Detect which cell encompasses the target text, then output its (x, y) center coordinate. 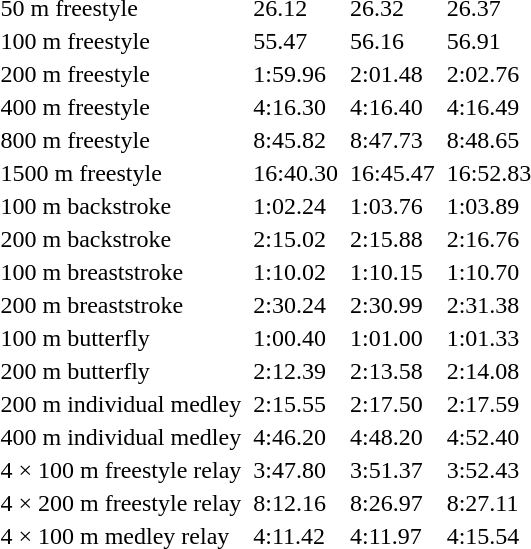
56.16 (392, 41)
1:10.02 (296, 272)
4:16.30 (296, 107)
2:13.58 (392, 371)
1:02.24 (296, 206)
2:17.50 (392, 404)
4:16.40 (392, 107)
2:30.24 (296, 305)
1:00.40 (296, 338)
8:45.82 (296, 140)
2:12.39 (296, 371)
3:51.37 (392, 470)
55.47 (296, 41)
1:01.00 (392, 338)
2:15.55 (296, 404)
16:40.30 (296, 173)
3:47.80 (296, 470)
1:03.76 (392, 206)
1:59.96 (296, 74)
16:45.47 (392, 173)
2:15.88 (392, 239)
2:01.48 (392, 74)
4:48.20 (392, 437)
2:15.02 (296, 239)
1:10.15 (392, 272)
8:47.73 (392, 140)
8:12.16 (296, 503)
8:26.97 (392, 503)
2:30.99 (392, 305)
4:46.20 (296, 437)
